Capture the cell that displays the provided text and extract its (x, y) central coordinate. 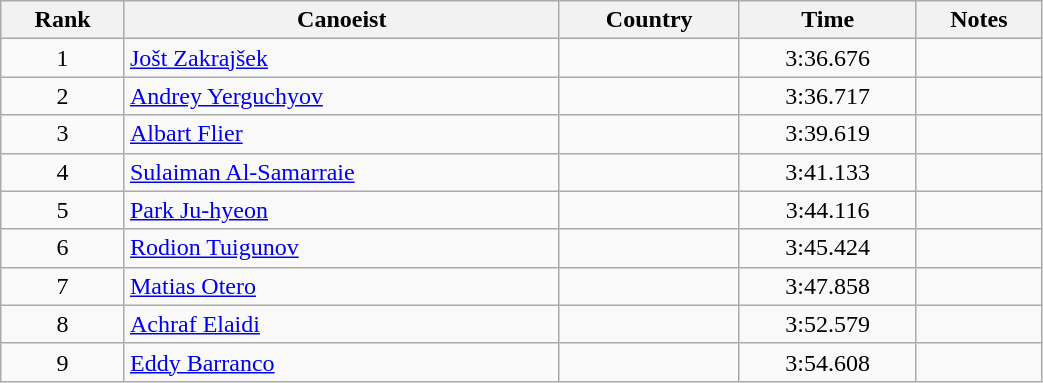
Park Ju-hyeon (342, 210)
3:52.579 (828, 324)
3 (63, 134)
Country (649, 20)
6 (63, 248)
4 (63, 172)
3:36.676 (828, 58)
3:45.424 (828, 248)
5 (63, 210)
Notes (979, 20)
Time (828, 20)
3:39.619 (828, 134)
Achraf Elaidi (342, 324)
3:54.608 (828, 362)
Eddy Barranco (342, 362)
8 (63, 324)
Jošt Zakrajšek (342, 58)
Albart Flier (342, 134)
9 (63, 362)
Rank (63, 20)
3:47.858 (828, 286)
1 (63, 58)
3:36.717 (828, 96)
Canoeist (342, 20)
7 (63, 286)
Sulaiman Al-Samarraie (342, 172)
Matias Otero (342, 286)
Rodion Tuigunov (342, 248)
3:41.133 (828, 172)
3:44.116 (828, 210)
Andrey Yerguchyov (342, 96)
2 (63, 96)
